Pinpoint the cell where the given text exists, returning its [X, Y] midpoint coordinate. 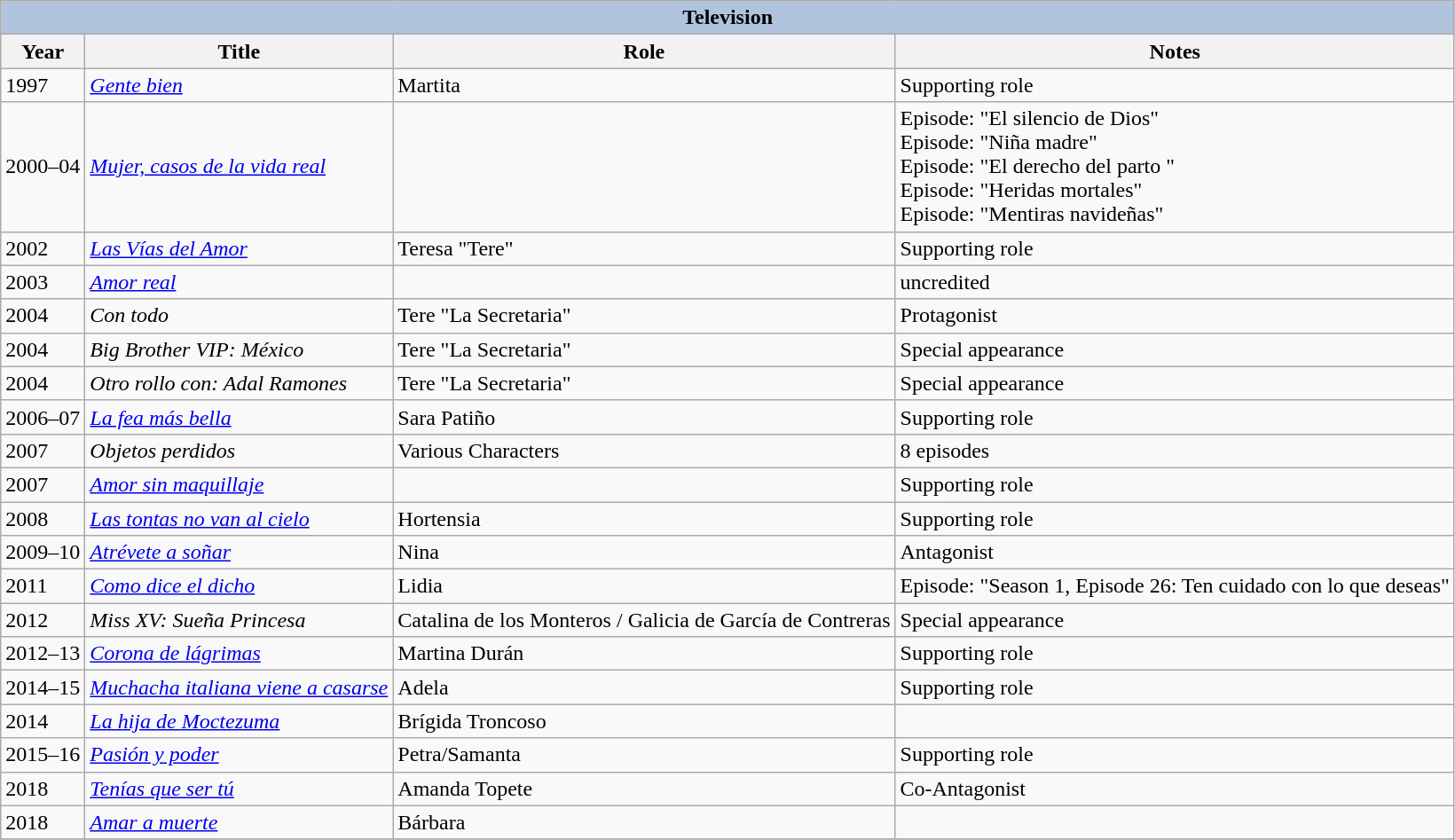
2002 [43, 248]
Atrévete a soñar [240, 553]
Catalina de los Monteros / Galicia de García de Contreras [644, 620]
2012 [43, 620]
Como dice el dicho [240, 586]
Otro rollo con: Adal Ramones [240, 383]
Teresa "Tere" [644, 248]
Bárbara [644, 822]
2006–07 [43, 417]
Nina [644, 553]
Antagonist [1175, 553]
2011 [43, 586]
2000–04 [43, 167]
Tenías que ser tú [240, 789]
Mujer, casos de la vida real [240, 167]
Year [43, 51]
Protagonist [1175, 316]
Amor real [240, 282]
Big Brother VIP: México [240, 349]
Objetos perdidos [240, 451]
Las Vías del Amor [240, 248]
2014 [43, 721]
Muchacha italiana viene a casarse [240, 687]
Hortensia [644, 519]
Corona de lágrimas [240, 654]
Miss XV: Sueña Princesa [240, 620]
Notes [1175, 51]
Martita [644, 85]
Title [240, 51]
uncredited [1175, 282]
Con todo [240, 316]
Pasión y poder [240, 755]
8 episodes [1175, 451]
La fea más bella [240, 417]
Gente bien [240, 85]
Television [727, 18]
Co-Antagonist [1175, 789]
2008 [43, 519]
2003 [43, 282]
Lidia [644, 586]
Brígida Troncoso [644, 721]
1997 [43, 85]
Role [644, 51]
Episode: "El silencio de Dios"Episode: "Niña madre"Episode: "El derecho del parto "Episode: "Heridas mortales"Episode: "Mentiras navideñas" [1175, 167]
Martina Durán [644, 654]
Amor sin maquillaje [240, 484]
La hija de Moctezuma [240, 721]
Petra/Samanta [644, 755]
Amar a muerte [240, 822]
Sara Patiño [644, 417]
Episode: "Season 1, Episode 26: Ten cuidado con lo que deseas" [1175, 586]
Las tontas no van al cielo [240, 519]
Various Characters [644, 451]
Adela [644, 687]
Amanda Topete [644, 789]
2015–16 [43, 755]
2014–15 [43, 687]
2009–10 [43, 553]
2012–13 [43, 654]
